Provide the [X, Y] coordinate of the cell's center where the given text is located.  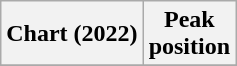
Peakposition [189, 34]
Chart (2022) [72, 34]
